Search for the cell housing the specified text and yield its [x, y] center coordinate. 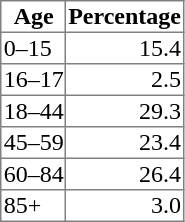
23.4 [124, 143]
0–15 [33, 48]
3.0 [124, 206]
2.5 [124, 80]
Percentage [124, 17]
45–59 [33, 143]
15.4 [124, 48]
26.4 [124, 174]
16–17 [33, 80]
85+ [33, 206]
60–84 [33, 174]
18–44 [33, 111]
Age [33, 17]
29.3 [124, 111]
